Return (x, y) of the center of cell containing provided text 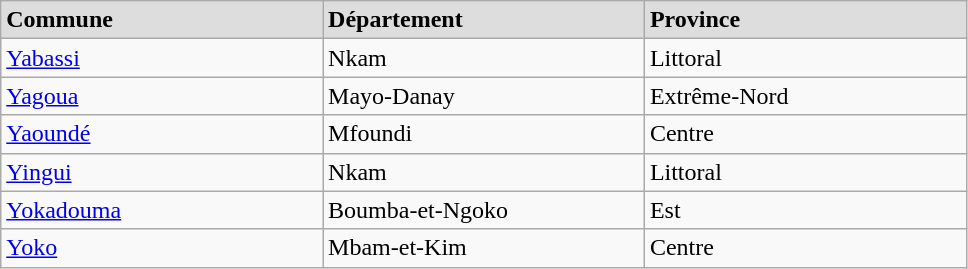
Yaoundé (162, 134)
Mayo-Danay (484, 96)
Yingui (162, 172)
Yabassi (162, 58)
Boumba-et-Ngoko (484, 210)
Yokadouma (162, 210)
Province (805, 20)
Est (805, 210)
Commune (162, 20)
Mbam-et-Kim (484, 248)
Yoko (162, 248)
Mfoundi (484, 134)
Yagoua (162, 96)
Département (484, 20)
Extrême-Nord (805, 96)
